Extract the (X, Y) coordinate from the center of the cell holding the provided text.  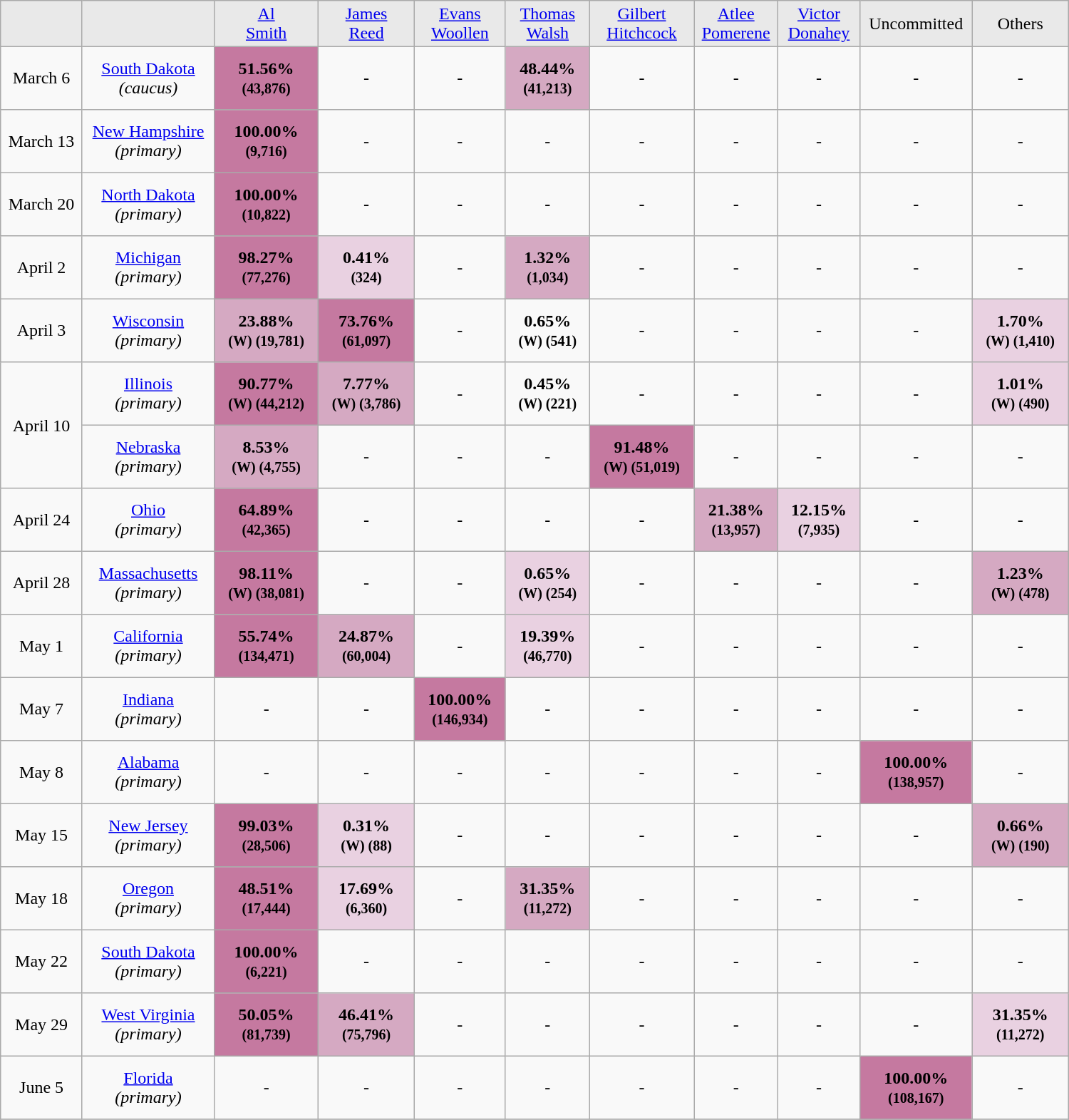
17.69%(6,360) (366, 898)
1.01%(W) (490) (1021, 394)
0.31%(W) (88) (366, 836)
May 8 (41, 772)
May 7 (41, 709)
March 13 (41, 141)
AlSmith (267, 24)
Indiana(primary) (148, 709)
100.00%(108,167) (916, 1088)
JamesReed (366, 24)
Massachusetts(primary) (148, 583)
Uncommitted (916, 24)
April 24 (41, 520)
June 5 (41, 1088)
Michigan(primary) (148, 267)
EvansWoollen (460, 24)
100.00%(10,822) (267, 205)
12.15%(7,935) (819, 520)
46.41%(75,796) (366, 1024)
100.00%(138,957) (916, 772)
0.65%(W) (541) (547, 331)
Oregon(primary) (148, 898)
48.51%(17,444) (267, 898)
North Dakota(primary) (148, 205)
1.70%(W) (1,410) (1021, 331)
VictorDonahey (819, 24)
Wisconsin(primary) (148, 331)
0.45%(W) (221) (547, 394)
March 6 (41, 78)
19.39%(46,770) (547, 646)
May 1 (41, 646)
0.41%(324) (366, 267)
51.56%(43,876) (267, 78)
New Hampshire(primary) (148, 141)
March 20 (41, 205)
Alabama(primary) (148, 772)
Florida(primary) (148, 1088)
8.53%(W) (4,755) (267, 457)
May 29 (41, 1024)
0.65%(W) (254) (547, 583)
24.87%(60,004) (366, 646)
100.00%(9,716) (267, 141)
64.89%(42,365) (267, 520)
21.38%(13,957) (736, 520)
Ohio(primary) (148, 520)
AtleePomerene (736, 24)
73.76%(61,097) (366, 331)
0.66%(W) (190) (1021, 836)
91.48%(W) (51,019) (642, 457)
April 10 (41, 425)
98.27%(77,276) (267, 267)
New Jersey(primary) (148, 836)
48.44%(41,213) (547, 78)
90.77%(W) (44,212) (267, 394)
April 28 (41, 583)
May 15 (41, 836)
1.23%(W) (478) (1021, 583)
April 3 (41, 331)
South Dakota(caucus) (148, 78)
1.32%(1,034) (547, 267)
98.11%(W) (38,081) (267, 583)
7.77%(W) (3,786) (366, 394)
GilbertHitchcock (642, 24)
California(primary) (148, 646)
23.88%(W) (19,781) (267, 331)
May 18 (41, 898)
April 2 (41, 267)
100.00%(146,934) (460, 709)
ThomasWalsh (547, 24)
99.03%(28,506) (267, 836)
May 22 (41, 962)
Nebraska(primary) (148, 457)
50.05%(81,739) (267, 1024)
100.00%(6,221) (267, 962)
55.74%(134,471) (267, 646)
West Virginia(primary) (148, 1024)
South Dakota(primary) (148, 962)
Others (1021, 24)
Illinois(primary) (148, 394)
